Determine the (x, y) coordinate at the center of the cell enclosing the given text.  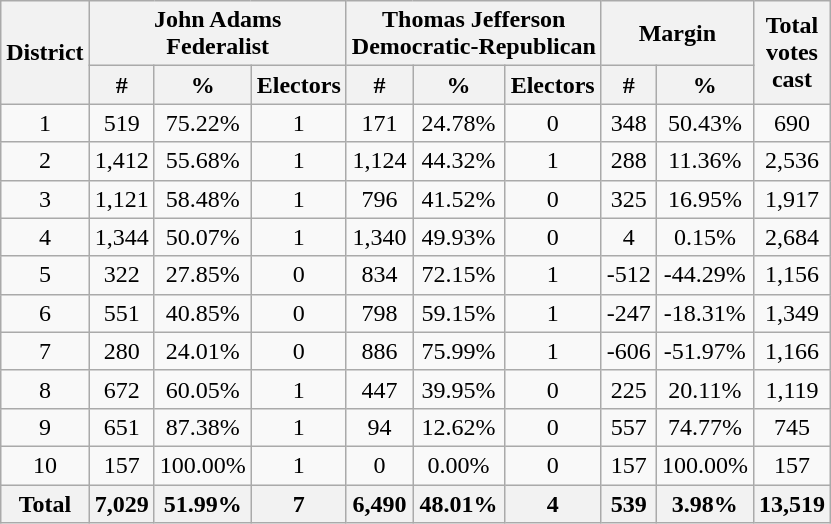
2 (45, 161)
75.22% (202, 123)
Totalvotescast (792, 52)
Thomas JeffersonDemocratic-Republican (474, 34)
55.68% (202, 161)
745 (792, 427)
-44.29% (704, 275)
58.48% (202, 199)
519 (122, 123)
1,156 (792, 275)
-18.31% (704, 313)
3.98% (704, 503)
6,490 (380, 503)
322 (122, 275)
49.93% (458, 237)
886 (380, 351)
3 (45, 199)
796 (380, 199)
288 (628, 161)
348 (628, 123)
325 (628, 199)
551 (122, 313)
60.05% (202, 389)
7,029 (122, 503)
225 (628, 389)
798 (380, 313)
1,340 (380, 237)
5 (45, 275)
12.62% (458, 427)
1,166 (792, 351)
59.15% (458, 313)
24.01% (202, 351)
1,349 (792, 313)
24.78% (458, 123)
Margin (677, 34)
11.36% (704, 161)
1,119 (792, 389)
2,684 (792, 237)
-512 (628, 275)
39.95% (458, 389)
1,412 (122, 161)
John AdamsFederalist (218, 34)
9 (45, 427)
-606 (628, 351)
87.38% (202, 427)
44.32% (458, 161)
16.95% (704, 199)
672 (122, 389)
48.01% (458, 503)
Total (45, 503)
10 (45, 465)
171 (380, 123)
51.99% (202, 503)
40.85% (202, 313)
0.15% (704, 237)
1,121 (122, 199)
8 (45, 389)
75.99% (458, 351)
557 (628, 427)
6 (45, 313)
72.15% (458, 275)
2,536 (792, 161)
50.43% (704, 123)
539 (628, 503)
0.00% (458, 465)
-247 (628, 313)
280 (122, 351)
20.11% (704, 389)
27.85% (202, 275)
651 (122, 427)
1,124 (380, 161)
94 (380, 427)
41.52% (458, 199)
50.07% (202, 237)
447 (380, 389)
1,917 (792, 199)
-51.97% (704, 351)
1,344 (122, 237)
District (45, 52)
74.77% (704, 427)
834 (380, 275)
690 (792, 123)
13,519 (792, 503)
